Scan for the cell matching the given text and deliver its (x, y) coordinate at center. 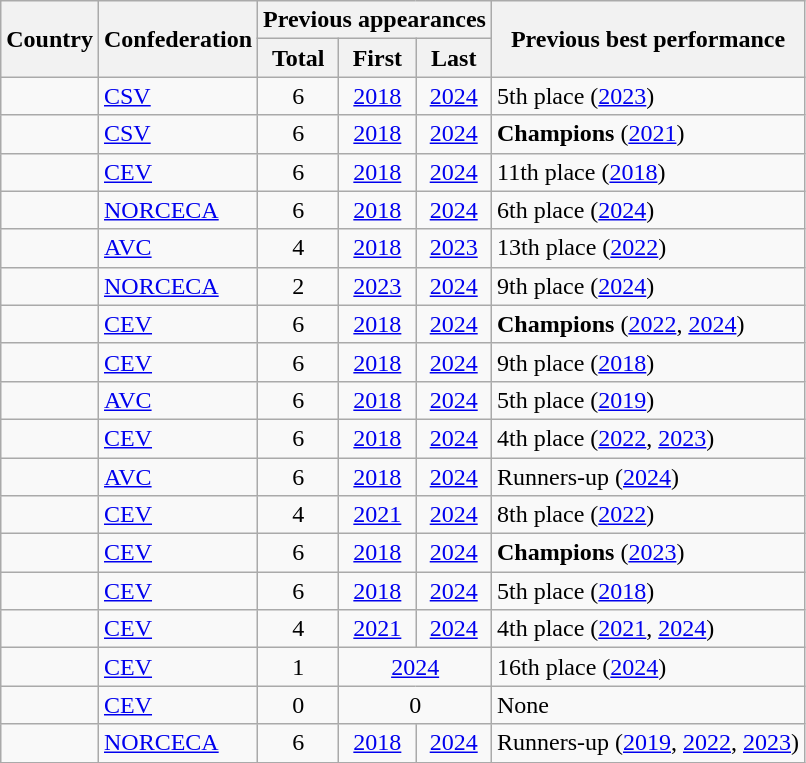
11th place (2018) (648, 172)
First (378, 58)
1 (298, 667)
Confederation (178, 39)
Country (50, 39)
Runners-up (2024) (648, 477)
Champions (2021) (648, 134)
8th place (2022) (648, 515)
16th place (2024) (648, 667)
9th place (2024) (648, 286)
None (648, 705)
Previous best performance (648, 39)
Champions (2022, 2024) (648, 324)
Runners-up (2019, 2022, 2023) (648, 743)
9th place (2018) (648, 362)
4th place (2022, 2023) (648, 438)
2 (298, 286)
Champions (2023) (648, 553)
Total (298, 58)
5th place (2018) (648, 591)
4th place (2021, 2024) (648, 629)
5th place (2023) (648, 96)
6th place (2024) (648, 210)
Last (454, 58)
5th place (2019) (648, 400)
Previous appearances (375, 20)
13th place (2022) (648, 248)
